Provide the [X, Y] coordinate of the cell's center where the given text is located.  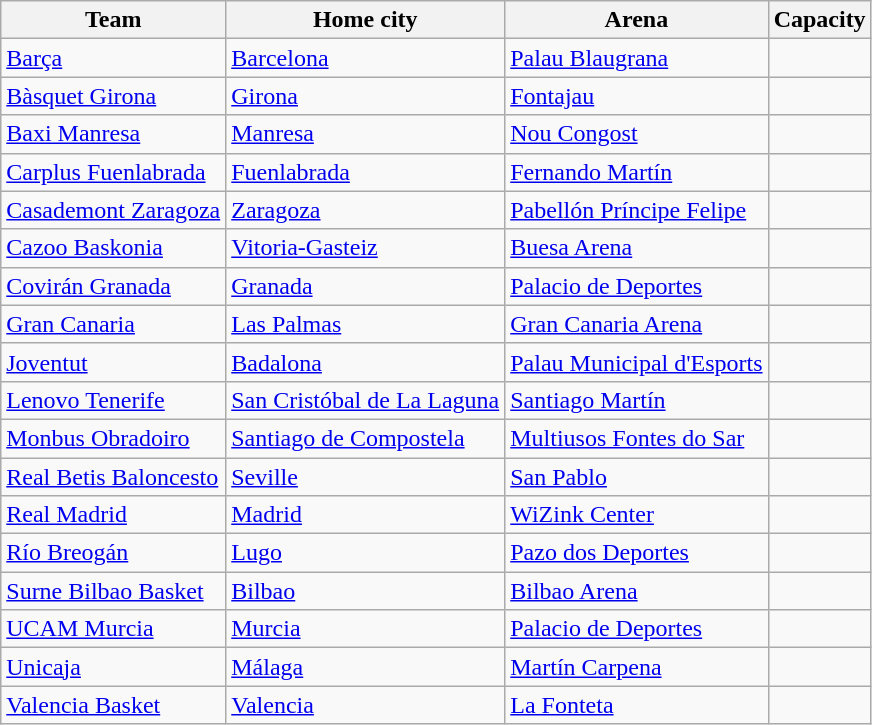
Gran Canaria Arena [636, 324]
Covirán Granada [114, 286]
Baxi Manresa [114, 134]
Bilbao [366, 591]
WiZink Center [636, 515]
Las Palmas [366, 324]
Team [114, 20]
Lugo [366, 553]
Santiago Martín [636, 400]
Vitoria-Gasteiz [366, 248]
Surne Bilbao Basket [114, 591]
Madrid [366, 515]
Martín Carpena [636, 667]
Barcelona [366, 58]
Monbus Obradoiro [114, 438]
Granada [366, 286]
Barça [114, 58]
Bàsquet Girona [114, 96]
Carplus Fuenlabrada [114, 172]
Río Breogán [114, 553]
Arena [636, 20]
Lenovo Tenerife [114, 400]
Multiusos Fontes do Sar [636, 438]
Pabellón Príncipe Felipe [636, 210]
Pazo dos Deportes [636, 553]
Cazoo Baskonia [114, 248]
Manresa [366, 134]
UCAM Murcia [114, 629]
San Pablo [636, 477]
Fuenlabrada [366, 172]
Casademont Zaragoza [114, 210]
Buesa Arena [636, 248]
Valencia [366, 705]
Murcia [366, 629]
Fontajau [636, 96]
Palau Municipal d'Esports [636, 362]
Bilbao Arena [636, 591]
Nou Congost [636, 134]
Badalona [366, 362]
La Fonteta [636, 705]
Seville [366, 477]
Gran Canaria [114, 324]
Palau Blaugrana [636, 58]
Valencia Basket [114, 705]
Home city [366, 20]
Unicaja [114, 667]
Real Madrid [114, 515]
Capacity [820, 20]
Girona [366, 96]
Fernando Martín [636, 172]
Joventut [114, 362]
Málaga [366, 667]
Real Betis Baloncesto [114, 477]
San Cristóbal de La Laguna [366, 400]
Zaragoza [366, 210]
Santiago de Compostela [366, 438]
